For the text-containing cell, return its midpoint in [x, y] coordinate format. 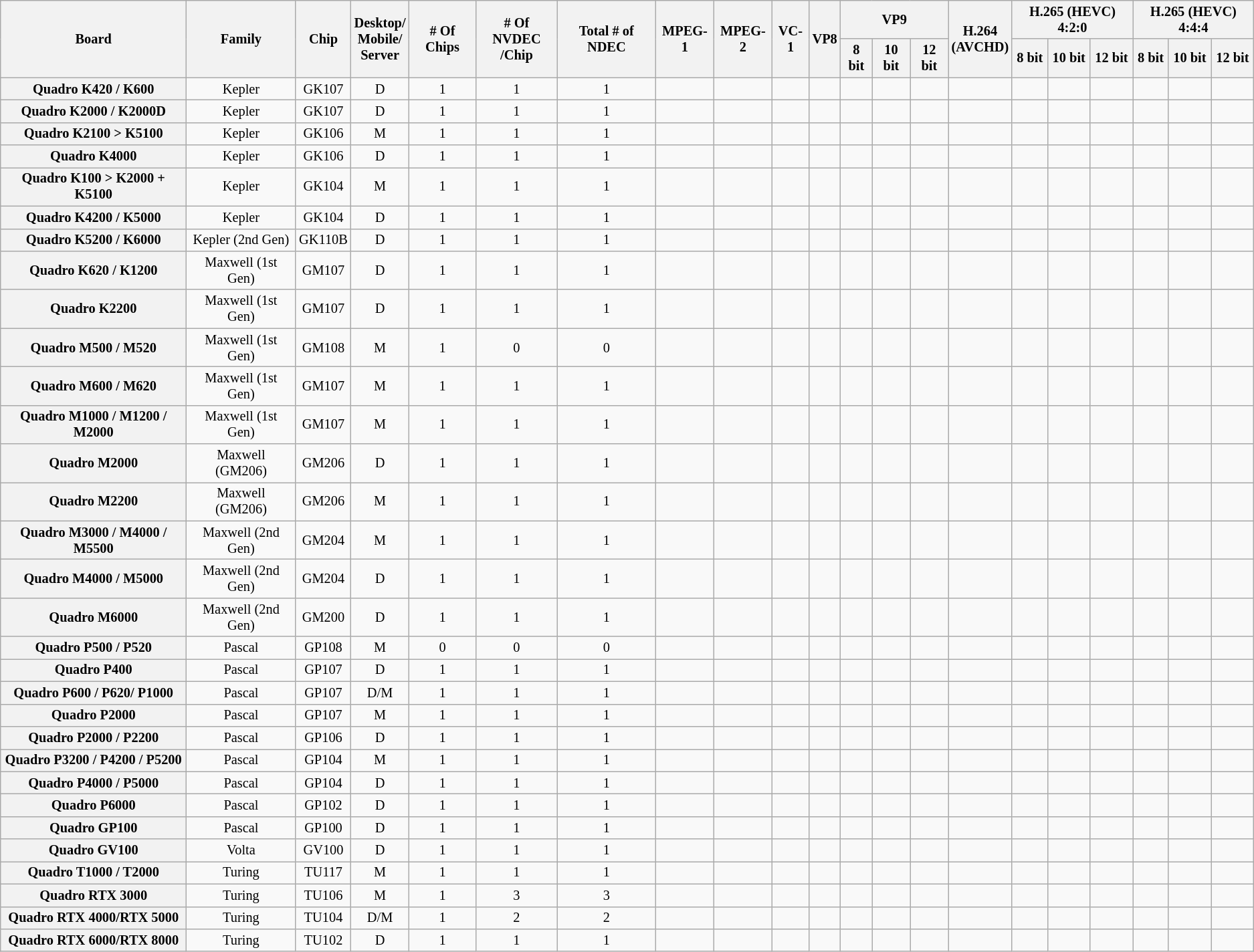
Quadro M2200 [94, 501]
Quadro P6000 [94, 805]
H.265 (HEVC) 4:4:4 [1193, 19]
GK110B [324, 240]
Quadro K620 / K1200 [94, 270]
Quadro P600 / P620/ P1000 [94, 693]
H.264(AVCHD) [980, 39]
Quadro P500 / P520 [94, 648]
GM200 [324, 617]
Quadro K4200 / K5000 [94, 217]
Volta [241, 850]
GP102 [324, 805]
TU117 [324, 872]
Quadro GP100 [94, 828]
Quadro K420 / K600 [94, 89]
Quadro M600 / M620 [94, 386]
Quadro P400 [94, 670]
Quadro GV100 [94, 850]
Quadro T1000 / T2000 [94, 872]
Quadro K100 > K2000 + K5100 [94, 187]
Quadro P4000 / P5000 [94, 783]
TU106 [324, 895]
MPEG-2 [742, 39]
Quadro K5200 / K6000 [94, 240]
Quadro M4000 / M5000 [94, 578]
Desktop/Mobile/Server [380, 39]
Quadro M2000 [94, 463]
Quadro P3200 / P4200 / P5200 [94, 760]
# Of NVDEC/Chip [517, 39]
Total # of NDEC [606, 39]
Board [94, 39]
Quadro M1000 / M1200 / M2000 [94, 425]
VP8 [825, 39]
Quadro RTX 3000 [94, 895]
Chip [324, 39]
GP100 [324, 828]
TU102 [324, 940]
Quadro RTX 4000/RTX 5000 [94, 918]
Quadro M3000 / M4000 / M5500 [94, 540]
GP108 [324, 648]
GP106 [324, 737]
Quadro RTX 6000/RTX 8000 [94, 940]
Quadro K2100 > K5100 [94, 134]
GV100 [324, 850]
Quadro P2000 / P2200 [94, 737]
VC-1 [791, 39]
Family [241, 39]
VP9 [895, 19]
MPEG-1 [685, 39]
TU104 [324, 918]
Quadro K4000 [94, 156]
Quadro K2000 / K2000D [94, 111]
Quadro M500 / M520 [94, 348]
H.265 (HEVC) 4:2:0 [1073, 19]
Quadro M6000 [94, 617]
GM108 [324, 348]
Quadro P2000 [94, 715]
Kepler (2nd Gen) [241, 240]
# Of Chips [442, 39]
Quadro K2200 [94, 309]
